Detect which cell encompasses the target text, then output its (X, Y) center coordinate. 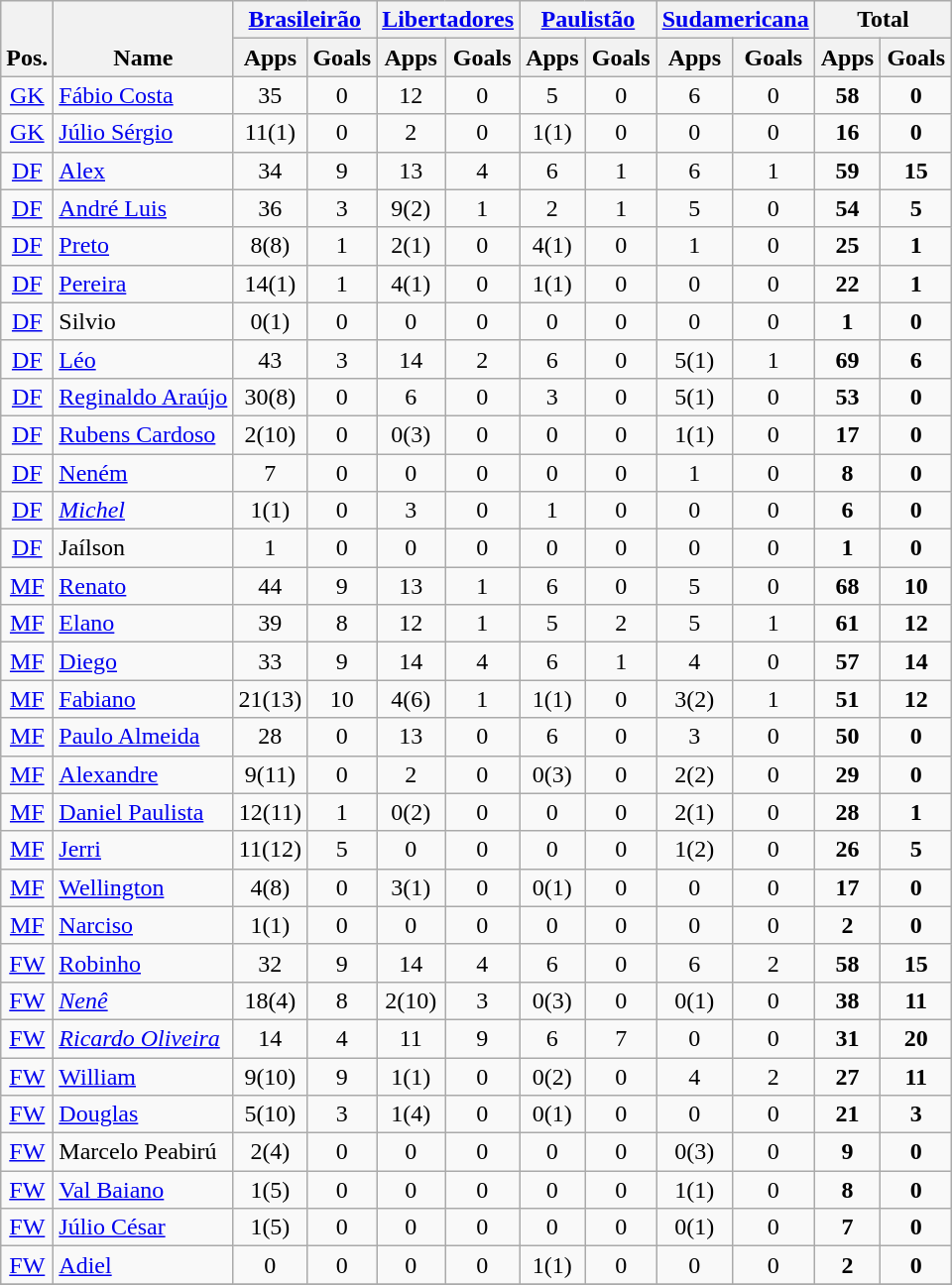
39 (270, 624)
Total (883, 20)
Diego (143, 661)
5(10) (270, 1114)
Paulo Almeida (143, 737)
Pos. (28, 39)
Libertadores (448, 20)
Preto (143, 246)
Jaílson (143, 548)
André Luis (143, 208)
Robinho (143, 963)
16 (847, 133)
9(11) (270, 774)
20 (916, 1038)
Marcelo Peabirú (143, 1152)
Léo (143, 359)
Daniel Paulista (143, 812)
21 (847, 1114)
2(2) (694, 774)
59 (847, 171)
9(2) (411, 208)
30(8) (270, 397)
61 (847, 624)
Wellington (143, 887)
William (143, 1076)
Name (143, 39)
21(13) (270, 699)
Fabiano (143, 699)
Val Baiano (143, 1190)
Rubens Cardoso (143, 434)
14(1) (270, 284)
26 (847, 850)
38 (847, 1000)
Ricardo Oliveira (143, 1038)
Brasileirão (305, 20)
3(1) (411, 887)
22 (847, 284)
Jerri (143, 850)
Renato (143, 586)
Narciso (143, 925)
27 (847, 1076)
Reginaldo Araújo (143, 397)
31 (847, 1038)
4(6) (411, 699)
Sudamericana (736, 20)
51 (847, 699)
Pereira (143, 284)
Douglas (143, 1114)
50 (847, 737)
Alex (143, 171)
Neném (143, 473)
18(4) (270, 1000)
11(12) (270, 850)
3(2) (694, 699)
Silvio (143, 321)
35 (270, 95)
1(4) (411, 1114)
11(1) (270, 133)
Alexandre (143, 774)
2(4) (270, 1152)
Elano (143, 624)
Júlio Sérgio (143, 133)
8(8) (270, 246)
44 (270, 586)
29 (847, 774)
Fábio Costa (143, 95)
Adiel (143, 1265)
Nenê (143, 1000)
34 (270, 171)
4(8) (270, 887)
Júlio César (143, 1227)
1(2) (694, 850)
32 (270, 963)
25 (847, 246)
69 (847, 359)
Paulistão (589, 20)
68 (847, 586)
Michel (143, 511)
43 (270, 359)
12(11) (270, 812)
54 (847, 208)
57 (847, 661)
36 (270, 208)
33 (270, 661)
9(10) (270, 1076)
53 (847, 397)
